Locate the cell with the specified text and output its (X, Y) center coordinate. 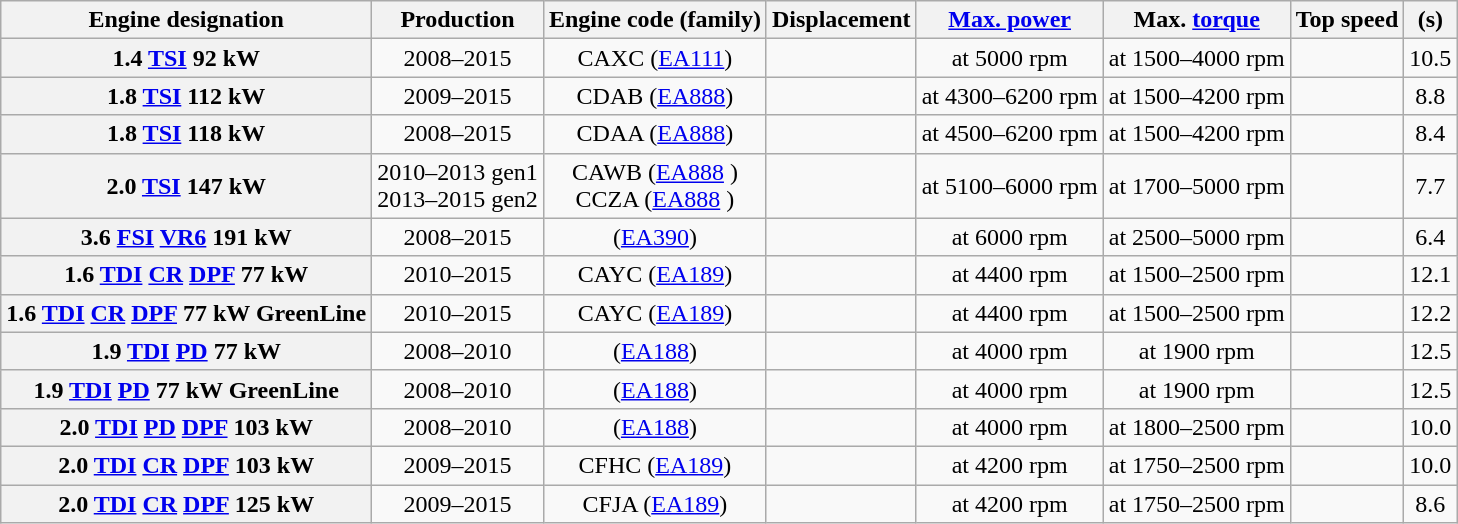
CDAB (EA888) (654, 96)
2.0 TDI PD DPF 103 kW (186, 427)
1.8 TSI 118 kW (186, 134)
(EA390) (654, 237)
(s) (1430, 20)
12.2 (1430, 313)
Displacement (841, 20)
12.1 (1430, 275)
8.4 (1430, 134)
CFJA (EA189) (654, 503)
6.4 (1430, 237)
1.6 TDI CR DPF 77 kW (186, 275)
at 2500–5000 rpm (1196, 237)
at 6000 rpm (1010, 237)
7.7 (1430, 186)
Engine code (family) (654, 20)
10.5 (1430, 58)
1.6 TDI CR DPF 77 kW GreenLine (186, 313)
2.0 TSI 147 kW (186, 186)
at 1500–4000 rpm (1196, 58)
8.8 (1430, 96)
Engine designation (186, 20)
Max. power (1010, 20)
2010–2013 gen12013–2015 gen2 (458, 186)
2.0 TDI CR DPF 125 kW (186, 503)
2.0 TDI CR DPF 103 kW (186, 465)
Max. torque (1196, 20)
8.6 (1430, 503)
1.9 TDI PD 77 kW (186, 351)
CAWB (EA888 )CCZA (EA888 ) (654, 186)
at 5100–6000 rpm (1010, 186)
CDAA (EA888) (654, 134)
at 5000 rpm (1010, 58)
CAXC (EA111) (654, 58)
at 1700–5000 rpm (1196, 186)
1.8 TSI 112 kW (186, 96)
1.9 TDI PD 77 kW GreenLine (186, 389)
at 4500–6200 rpm (1010, 134)
CFHC (EA189) (654, 465)
at 4300–6200 rpm (1010, 96)
3.6 FSI VR6 191 kW (186, 237)
Production (458, 20)
at 1800–2500 rpm (1196, 427)
Top speed (1347, 20)
1.4 TSI 92 kW (186, 58)
